Output the (X, Y) coordinate of the center of the cell containing the given text.  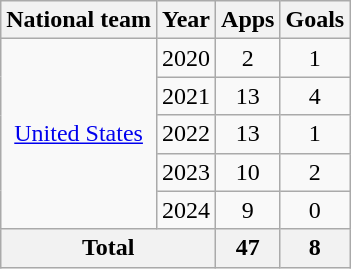
Apps (248, 20)
National team (79, 20)
2021 (186, 96)
Goals (315, 20)
10 (248, 172)
2022 (186, 134)
0 (315, 210)
2024 (186, 210)
Total (108, 248)
9 (248, 210)
8 (315, 248)
2020 (186, 58)
Year (186, 20)
United States (79, 134)
4 (315, 96)
47 (248, 248)
2023 (186, 172)
